Search for the cell housing the specified text and yield its (X, Y) center coordinate. 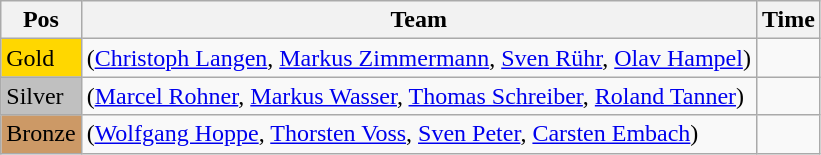
Gold (41, 58)
Team (418, 20)
(Wolfgang Hoppe, Thorsten Voss, Sven Peter, Carsten Embach) (418, 134)
Silver (41, 96)
(Christoph Langen, Markus Zimmermann, Sven Rühr, Olav Hampel) (418, 58)
Pos (41, 20)
(Marcel Rohner, Markus Wasser, Thomas Schreiber, Roland Tanner) (418, 96)
Bronze (41, 134)
Time (788, 20)
